Locate the cell with the specified text and output its [X, Y] center coordinate. 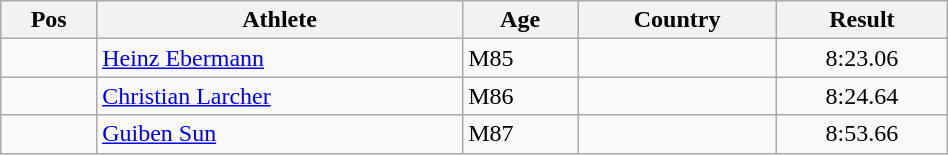
Country [678, 20]
8:23.06 [862, 58]
M86 [520, 96]
M87 [520, 134]
Age [520, 20]
Guiben Sun [280, 134]
Result [862, 20]
M85 [520, 58]
8:24.64 [862, 96]
8:53.66 [862, 134]
Athlete [280, 20]
Pos [49, 20]
Heinz Ebermann [280, 58]
Christian Larcher [280, 96]
